Search for the cell housing the specified text and yield its (x, y) center coordinate. 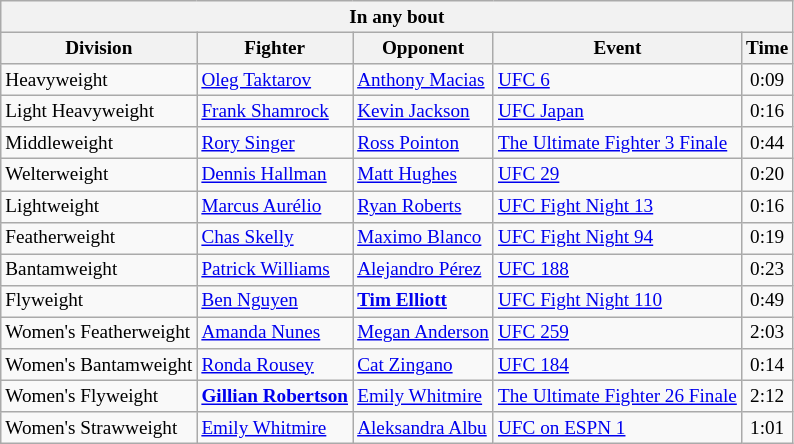
Ross Pointon (424, 143)
Oleg Taktarov (275, 80)
UFC Fight Night 94 (617, 238)
UFC Fight Night 110 (617, 301)
The Ultimate Fighter 3 Finale (617, 143)
Ben Nguyen (275, 301)
Women's Strawweight (99, 428)
UFC 184 (617, 365)
2:03 (766, 333)
1:01 (766, 428)
UFC on ESPN 1 (617, 428)
Time (766, 48)
Chas Skelly (275, 238)
UFC Japan (617, 111)
0:20 (766, 175)
0:49 (766, 301)
Women's Flyweight (99, 396)
Amanda Nunes (275, 333)
Tim Elliott (424, 301)
Alejandro Pérez (424, 270)
Event (617, 48)
Megan Anderson (424, 333)
Middleweight (99, 143)
Bantamweight (99, 270)
Cat Zingano (424, 365)
UFC 29 (617, 175)
Gillian Robertson (275, 396)
Light Heavyweight (99, 111)
Marcus Aurélio (275, 206)
Division (99, 48)
Featherweight (99, 238)
2:12 (766, 396)
0:19 (766, 238)
Maximo Blanco (424, 238)
Women's Bantamweight (99, 365)
0:14 (766, 365)
UFC 188 (617, 270)
Welterweight (99, 175)
Opponent (424, 48)
Matt Hughes (424, 175)
0:09 (766, 80)
Flyweight (99, 301)
Kevin Jackson (424, 111)
0:44 (766, 143)
Aleksandra Albu (424, 428)
In any bout (397, 17)
Heavyweight (99, 80)
Women's Featherweight (99, 333)
UFC Fight Night 13 (617, 206)
Patrick Williams (275, 270)
0:23 (766, 270)
Frank Shamrock (275, 111)
Rory Singer (275, 143)
Anthony Macias (424, 80)
UFC 6 (617, 80)
Ronda Rousey (275, 365)
Dennis Hallman (275, 175)
Fighter (275, 48)
UFC 259 (617, 333)
Lightweight (99, 206)
The Ultimate Fighter 26 Finale (617, 396)
Ryan Roberts (424, 206)
